Search for the cell housing the specified text and yield its (X, Y) center coordinate. 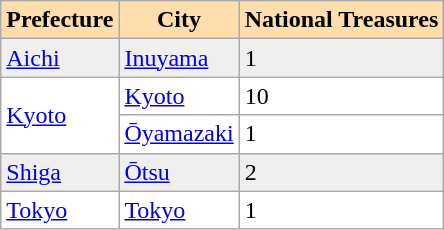
City (179, 20)
Shiga (60, 172)
10 (342, 96)
Inuyama (179, 58)
Ōtsu (179, 172)
2 (342, 172)
Ōyamazaki (179, 134)
National Treasures (342, 20)
Aichi (60, 58)
Prefecture (60, 20)
